Locate the cell with the specified text and output its [X, Y] center coordinate. 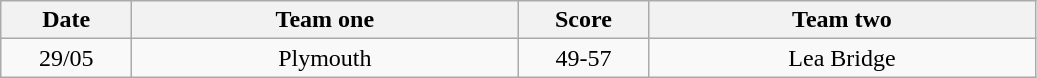
Lea Bridge [842, 58]
Date [66, 20]
29/05 [66, 58]
Team one [325, 20]
Plymouth [325, 58]
49-57 [584, 58]
Team two [842, 20]
Score [584, 20]
